From the cell containing the given text, extract its center point as [x, y] coordinate. 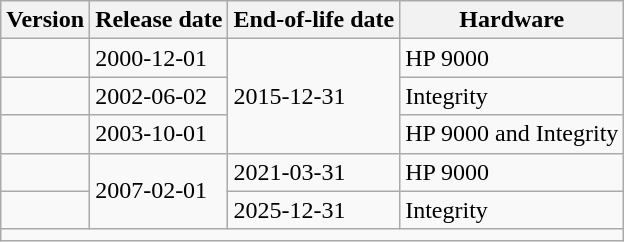
2003-10-01 [159, 134]
End-of-life date [314, 20]
Hardware [512, 20]
HP 9000 and Integrity [512, 134]
2007-02-01 [159, 191]
Release date [159, 20]
Version [46, 20]
2000-12-01 [159, 58]
2015-12-31 [314, 96]
2021-03-31 [314, 172]
2025-12-31 [314, 210]
2002-06-02 [159, 96]
